Search for the cell housing the specified text and yield its [x, y] center coordinate. 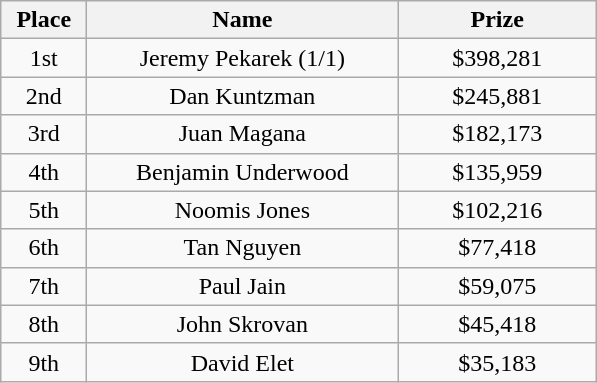
6th [44, 248]
$77,418 [498, 248]
1st [44, 58]
Tan Nguyen [242, 248]
John Skrovan [242, 324]
$135,959 [498, 172]
$35,183 [498, 362]
David Elet [242, 362]
$182,173 [498, 134]
$59,075 [498, 286]
Juan Magana [242, 134]
2nd [44, 96]
$398,281 [498, 58]
Place [44, 20]
9th [44, 362]
$45,418 [498, 324]
Noomis Jones [242, 210]
Dan Kuntzman [242, 96]
$102,216 [498, 210]
Benjamin Underwood [242, 172]
Jeremy Pekarek (1/1) [242, 58]
3rd [44, 134]
7th [44, 286]
Prize [498, 20]
4th [44, 172]
8th [44, 324]
Paul Jain [242, 286]
$245,881 [498, 96]
Name [242, 20]
5th [44, 210]
